Capture the cell that displays the provided text and extract its [X, Y] central coordinate. 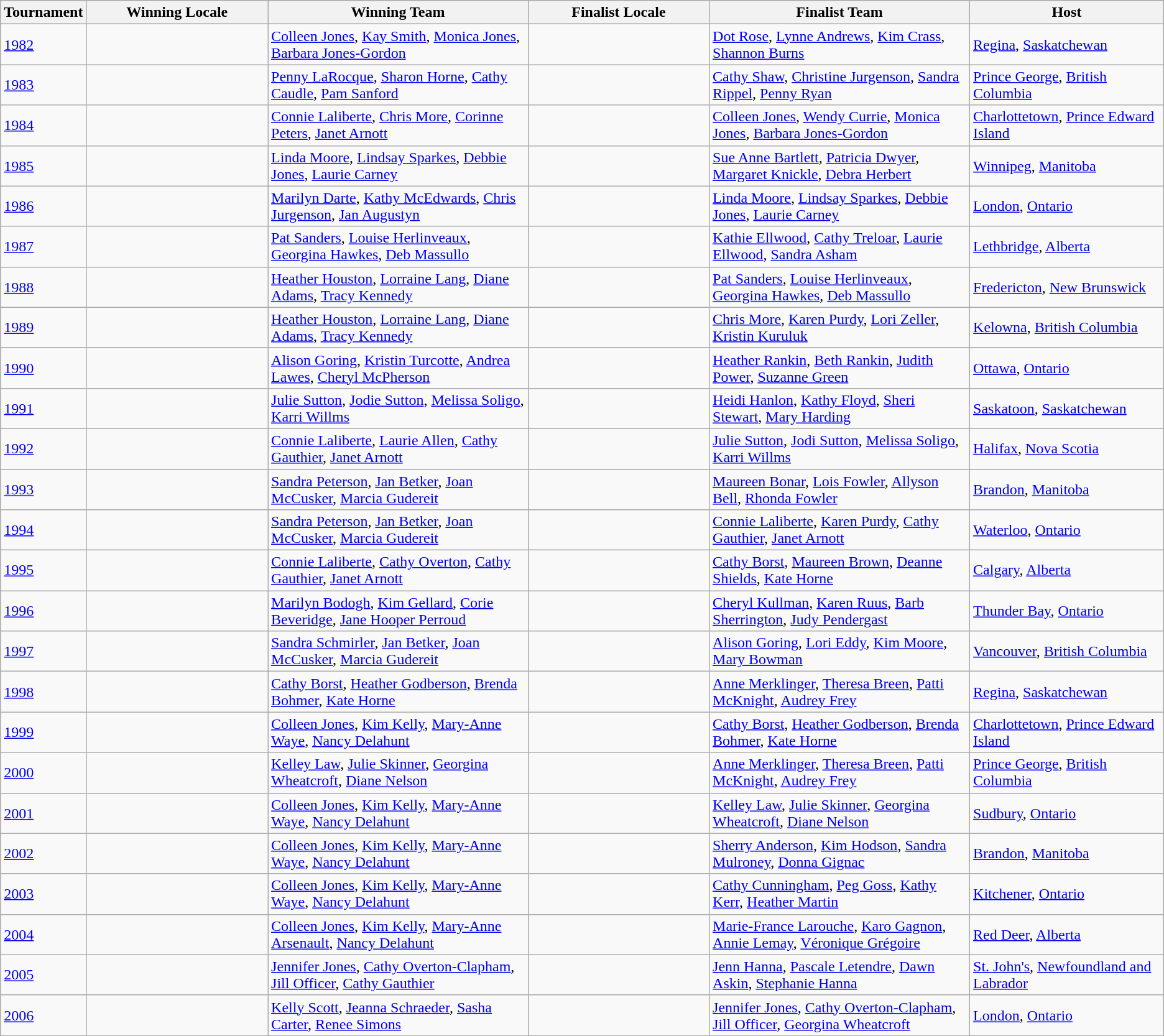
Julie Sutton, Jodie Sutton, Melissa Soligo, Karri Willms [398, 408]
1994 [44, 530]
Ottawa, Ontario [1067, 368]
2001 [44, 813]
Kitchener, Ontario [1067, 894]
1986 [44, 206]
1985 [44, 165]
2006 [44, 1015]
2004 [44, 934]
2000 [44, 772]
Cathy Cunningham, Peg Goss, Kathy Kerr, Heather Martin [839, 894]
Saskatoon, Saskatchewan [1067, 408]
Jennifer Jones, Cathy Overton-Clapham, Jill Officer, Cathy Gauthier [398, 975]
1993 [44, 489]
Marilyn Bodogh, Kim Gellard, Corie Beveridge, Jane Hooper Perroud [398, 611]
1989 [44, 327]
1991 [44, 408]
Thunder Bay, Ontario [1067, 611]
Cathy Borst, Maureen Brown, Deanne Shields, Kate Horne [839, 571]
1999 [44, 733]
Heidi Hanlon, Kathy Floyd, Sheri Stewart, Mary Harding [839, 408]
1988 [44, 287]
1992 [44, 449]
Connie Laliberte, Cathy Overton, Cathy Gauthier, Janet Arnott [398, 571]
Colleen Jones, Kim Kelly, Mary-Anne Arsenault, Nancy Delahunt [398, 934]
Halifax, Nova Scotia [1067, 449]
Jennifer Jones, Cathy Overton-Clapham, Jill Officer, Georgina Wheatcroft [839, 1015]
1990 [44, 368]
2003 [44, 894]
Sherry Anderson, Kim Hodson, Sandra Mulroney, Donna Gignac [839, 853]
Marilyn Darte, Kathy McEdwards, Chris Jurgenson, Jan Augustyn [398, 206]
Sandra Schmirler, Jan Betker, Joan McCusker, Marcia Gudereit [398, 652]
2005 [44, 975]
Waterloo, Ontario [1067, 530]
St. John's, Newfoundland and Labrador [1067, 975]
Connie Laliberte, Karen Purdy, Cathy Gauthier, Janet Arnott [839, 530]
Vancouver, British Columbia [1067, 652]
Kelowna, British Columbia [1067, 327]
1996 [44, 611]
Finalist Locale [618, 12]
1982 [44, 45]
Finalist Team [839, 12]
1995 [44, 571]
Calgary, Alberta [1067, 571]
Cathy Shaw, Christine Jurgenson, Sandra Rippel, Penny Ryan [839, 85]
1984 [44, 126]
Colleen Jones, Wendy Currie, Monica Jones, Barbara Jones-Gordon [839, 126]
Host [1067, 12]
1997 [44, 652]
1983 [44, 85]
Jenn Hanna, Pascale Letendre, Dawn Askin, Stephanie Hanna [839, 975]
Tournament [44, 12]
Connie Laliberte, Laurie Allen, Cathy Gauthier, Janet Arnott [398, 449]
1987 [44, 246]
Winnipeg, Manitoba [1067, 165]
Alison Goring, Lori Eddy, Kim Moore, Mary Bowman [839, 652]
Penny LaRocque, Sharon Horne, Cathy Caudle, Pam Sanford [398, 85]
Maureen Bonar, Lois Fowler, Allyson Bell, Rhonda Fowler [839, 489]
Fredericton, New Brunswick [1067, 287]
1998 [44, 691]
Chris More, Karen Purdy, Lori Zeller, Kristin Kuruluk [839, 327]
Dot Rose, Lynne Andrews, Kim Crass, Shannon Burns [839, 45]
Colleen Jones, Kay Smith, Monica Jones, Barbara Jones-Gordon [398, 45]
Sudbury, Ontario [1067, 813]
Alison Goring, Kristin Turcotte, Andrea Lawes, Cheryl McPherson [398, 368]
Kelly Scott, Jeanna Schraeder, Sasha Carter, Renee Simons [398, 1015]
Julie Sutton, Jodi Sutton, Melissa Soligo, Karri Willms [839, 449]
Sue Anne Bartlett, Patricia Dwyer, Margaret Knickle, Debra Herbert [839, 165]
Red Deer, Alberta [1067, 934]
Kathie Ellwood, Cathy Treloar, Laurie Ellwood, Sandra Asham [839, 246]
2002 [44, 853]
Cheryl Kullman, Karen Ruus, Barb Sherrington, Judy Pendergast [839, 611]
Lethbridge, Alberta [1067, 246]
Marie-France Larouche, Karo Gagnon, Annie Lemay, Véronique Grégoire [839, 934]
Winning Locale [177, 12]
Winning Team [398, 12]
Connie Laliberte, Chris More, Corinne Peters, Janet Arnott [398, 126]
Heather Rankin, Beth Rankin, Judith Power, Suzanne Green [839, 368]
